Capture the cell that displays the provided text and extract its (x, y) central coordinate. 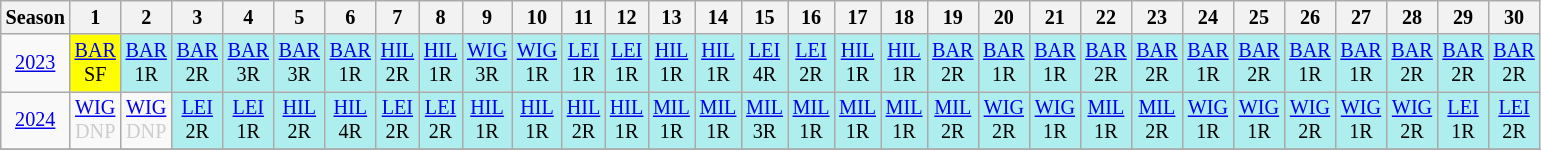
17 (858, 18)
10 (537, 18)
2024 (36, 121)
6 (350, 18)
2023 (36, 63)
3 (198, 18)
LEI4R (764, 63)
11 (584, 18)
26 (1310, 18)
13 (672, 18)
9 (487, 18)
21 (1054, 18)
16 (812, 18)
8 (440, 18)
MIL3R (764, 121)
Season (36, 18)
4 (248, 18)
12 (626, 18)
27 (1360, 18)
5 (300, 18)
14 (718, 18)
1 (96, 18)
25 (1258, 18)
2 (146, 18)
24 (1208, 18)
30 (1514, 18)
HIL4R (350, 121)
28 (1412, 18)
22 (1106, 18)
WIG3R (487, 63)
23 (1156, 18)
19 (952, 18)
20 (1004, 18)
29 (1464, 18)
18 (904, 18)
7 (398, 18)
BARSF (96, 63)
15 (764, 18)
